Detect which cell encompasses the target text, then output its [x, y] center coordinate. 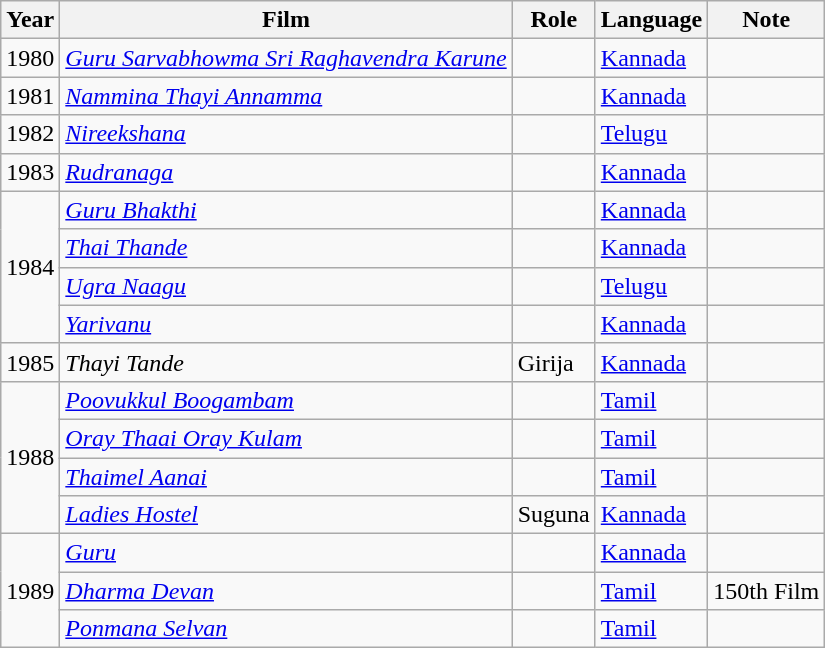
Film [286, 20]
1985 [30, 362]
Ladies Hostel [286, 515]
Year [30, 20]
Yarivanu [286, 324]
1988 [30, 457]
Girija [554, 362]
1982 [30, 134]
Oray Thaai Oray Kulam [286, 438]
150th Film [766, 591]
Suguna [554, 515]
Role [554, 20]
1983 [30, 172]
Nammina Thayi Annamma [286, 96]
1984 [30, 267]
Nireekshana [286, 134]
1981 [30, 96]
Ponmana Selvan [286, 629]
Thayi Tande [286, 362]
Guru Bhakthi [286, 210]
Poovukkul Boogambam [286, 400]
Dharma Devan [286, 591]
Guru Sarvabhowma Sri Raghavendra Karune [286, 58]
1980 [30, 58]
1989 [30, 591]
Rudranaga [286, 172]
Thai Thande [286, 248]
Guru [286, 553]
Language [651, 20]
Ugra Naagu [286, 286]
Note [766, 20]
Thaimel Aanai [286, 477]
